Locate the cell with the specified text and output its [X, Y] center coordinate. 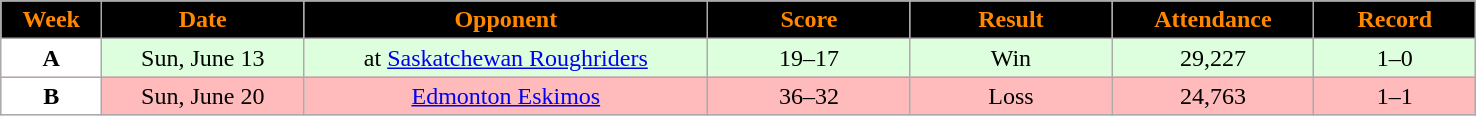
Attendance [1213, 20]
24,763 [1213, 96]
at Saskatchewan Roughriders [506, 58]
Sun, June 20 [203, 96]
36–32 [809, 96]
Edmonton Eskimos [506, 96]
Score [809, 20]
1–1 [1395, 96]
1–0 [1395, 58]
A [52, 58]
Sun, June 13 [203, 58]
Week [52, 20]
29,227 [1213, 58]
Date [203, 20]
Result [1011, 20]
Record [1395, 20]
Opponent [506, 20]
B [52, 96]
Win [1011, 58]
19–17 [809, 58]
Loss [1011, 96]
